Extract the (x, y) coordinate from the center of the cell holding the provided text.  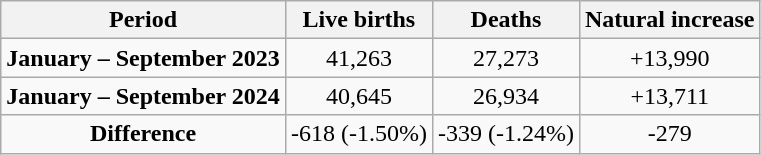
Natural increase (670, 20)
41,263 (358, 58)
+13,990 (670, 58)
January – September 2024 (144, 96)
Deaths (506, 20)
-618 (-1.50%) (358, 134)
Live births (358, 20)
-279 (670, 134)
26,934 (506, 96)
Difference (144, 134)
-339 (-1.24%) (506, 134)
27,273 (506, 58)
January – September 2023 (144, 58)
Period (144, 20)
+13,711 (670, 96)
40,645 (358, 96)
